Detect which cell encompasses the target text, then output its [X, Y] center coordinate. 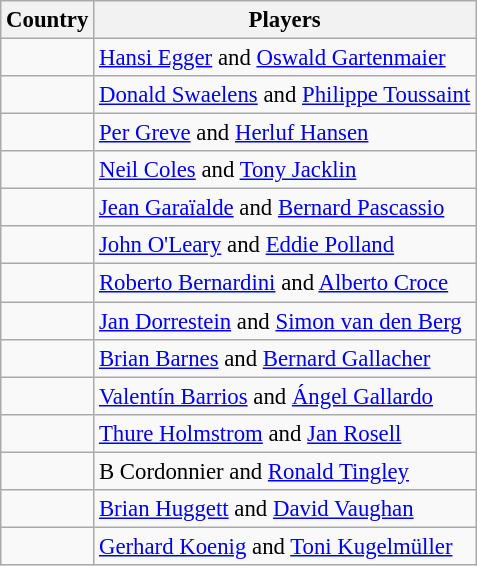
Donald Swaelens and Philippe Toussaint [285, 95]
John O'Leary and Eddie Polland [285, 245]
Brian Huggett and David Vaughan [285, 509]
Thure Holmstrom and Jan Rosell [285, 433]
Jan Dorrestein and Simon van den Berg [285, 321]
Country [48, 20]
Valentín Barrios and Ángel Gallardo [285, 396]
Per Greve and Herluf Hansen [285, 133]
Brian Barnes and Bernard Gallacher [285, 358]
Hansi Egger and Oswald Gartenmaier [285, 58]
Gerhard Koenig and Toni Kugelmüller [285, 546]
Roberto Bernardini and Alberto Croce [285, 283]
B Cordonnier and Ronald Tingley [285, 471]
Players [285, 20]
Neil Coles and Tony Jacklin [285, 170]
Jean Garaïalde and Bernard Pascassio [285, 208]
